Extract the (X, Y) coordinate from the center of the cell holding the provided text.  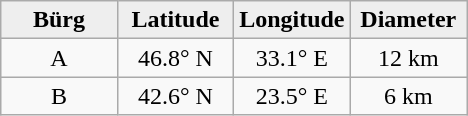
42.6° N (175, 96)
33.1° E (292, 58)
Diameter (408, 20)
6 km (408, 96)
Latitude (175, 20)
Bürg (59, 20)
Longitude (292, 20)
23.5° E (292, 96)
A (59, 58)
12 km (408, 58)
46.8° N (175, 58)
B (59, 96)
